Scan for the cell matching the given text and deliver its [x, y] coordinate at center. 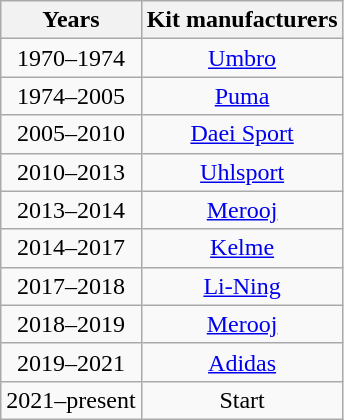
2019–2021 [71, 362]
2013–2014 [71, 210]
Start [242, 400]
Kit manufacturers [242, 20]
2010–2013 [71, 172]
2005–2010 [71, 134]
Uhlsport [242, 172]
Kelme [242, 248]
Years [71, 20]
1970–1974 [71, 58]
2018–2019 [71, 324]
Daei Sport [242, 134]
2017–2018 [71, 286]
Puma [242, 96]
Li-Ning [242, 286]
2021–present [71, 400]
2014–2017 [71, 248]
Adidas [242, 362]
Umbro [242, 58]
1974–2005 [71, 96]
